Pinpoint the cell where the given text exists, returning its (x, y) midpoint coordinate. 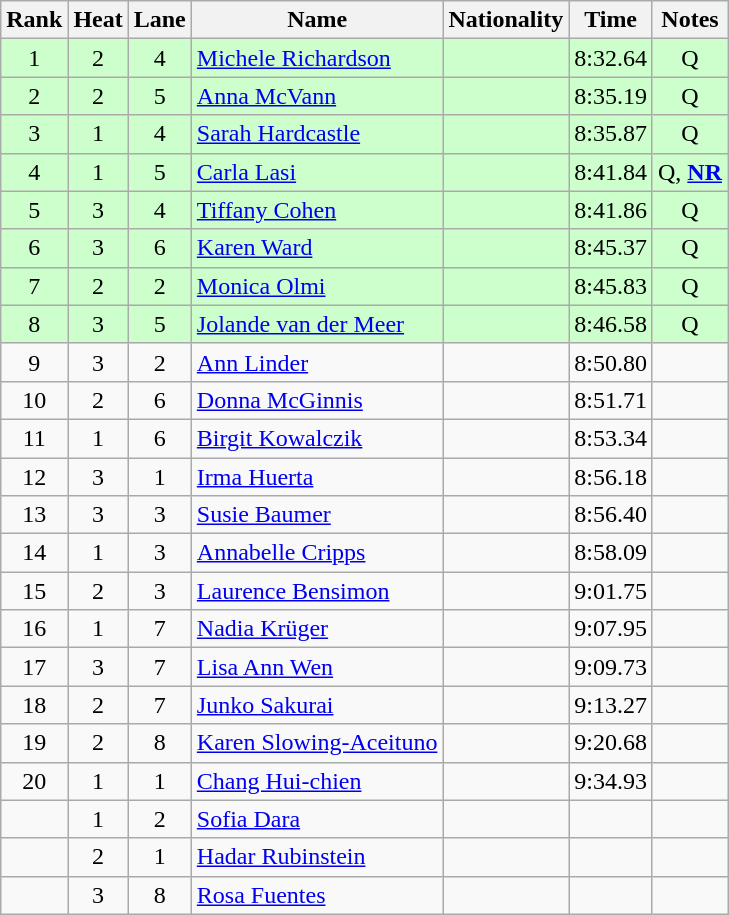
Carla Lasi (317, 172)
8:35.19 (611, 96)
Notes (690, 20)
Monica Olmi (317, 286)
Lane (160, 20)
Tiffany Cohen (317, 210)
Karen Slowing-Aceituno (317, 743)
11 (34, 438)
13 (34, 515)
9:34.93 (611, 781)
Time (611, 20)
Michele Richardson (317, 58)
Heat (98, 20)
9:07.95 (611, 629)
18 (34, 705)
Rank (34, 20)
19 (34, 743)
Sofia Dara (317, 819)
Chang Hui-chien (317, 781)
16 (34, 629)
14 (34, 553)
Susie Baumer (317, 515)
9:20.68 (611, 743)
Junko Sakurai (317, 705)
Nadia Krüger (317, 629)
Jolande van der Meer (317, 324)
8:46.58 (611, 324)
Lisa Ann Wen (317, 667)
Sarah Hardcastle (317, 134)
8:41.86 (611, 210)
20 (34, 781)
Laurence Bensimon (317, 591)
15 (34, 591)
17 (34, 667)
8:50.80 (611, 362)
8:41.84 (611, 172)
Annabelle Cripps (317, 553)
8:45.83 (611, 286)
8:32.64 (611, 58)
Birgit Kowalczik (317, 438)
9:13.27 (611, 705)
8:56.18 (611, 477)
Name (317, 20)
9:09.73 (611, 667)
9 (34, 362)
8:56.40 (611, 515)
Nationality (506, 20)
8:58.09 (611, 553)
8:53.34 (611, 438)
8:51.71 (611, 400)
8:35.87 (611, 134)
Irma Huerta (317, 477)
Karen Ward (317, 248)
9:01.75 (611, 591)
Hadar Rubinstein (317, 857)
Ann Linder (317, 362)
Q, NR (690, 172)
8:45.37 (611, 248)
Rosa Fuentes (317, 895)
10 (34, 400)
Donna McGinnis (317, 400)
12 (34, 477)
Anna McVann (317, 96)
